From the cell containing the given text, extract its center point as (x, y) coordinate. 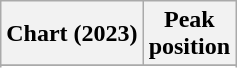
Peakposition (189, 34)
Chart (2023) (72, 34)
